Output the (x, y) coordinate of the center of the cell containing the given text.  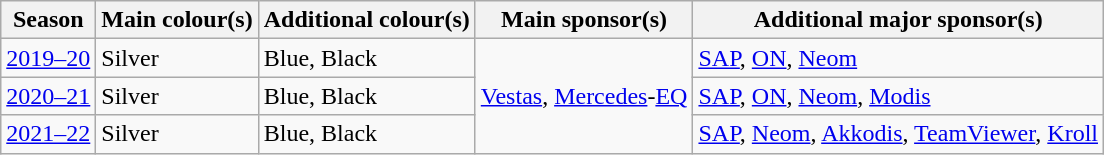
Vestas, Mercedes-EQ (584, 96)
Main colour(s) (177, 20)
Main sponsor(s) (584, 20)
Additional colour(s) (366, 20)
2021–22 (48, 134)
SAP, Neom, Akkodis, TeamViewer, Kroll (898, 134)
SAP, ON, Neom (898, 58)
Season (48, 20)
2019–20 (48, 58)
SAP, ON, Neom, Modis (898, 96)
2020–21 (48, 96)
Additional major sponsor(s) (898, 20)
